For the text-containing cell, return its midpoint in (x, y) coordinate format. 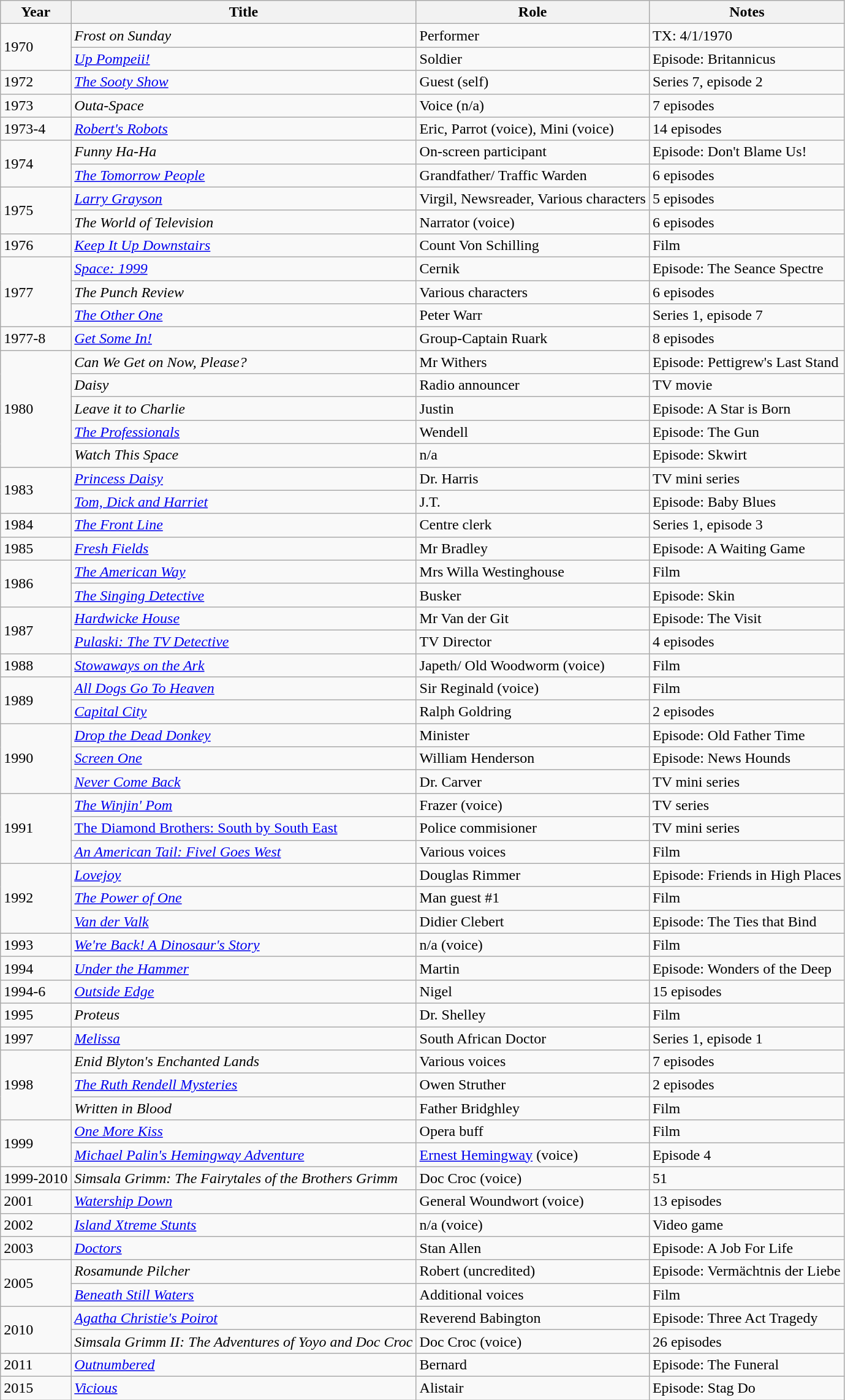
Screen One (244, 759)
15 episodes (746, 991)
Group-Captain Ruark (532, 339)
Episode: Pettigrew's Last Stand (746, 362)
Space: 1999 (244, 268)
Ralph Goldring (532, 712)
1976 (36, 245)
The Professionals (244, 432)
Opera buff (532, 1132)
1983 (36, 490)
The World of Television (244, 222)
Episode: Skin (746, 595)
1974 (36, 164)
4 episodes (746, 641)
Outnumbered (244, 1364)
Fresh Fields (244, 548)
Funny Ha-Ha (244, 152)
1994 (36, 968)
The Diamond Brothers: South by South East (244, 828)
TX: 4/1/1970 (746, 36)
Episode: A Job For Life (746, 1248)
Episode: Vermächtnis der Liebe (746, 1271)
Episode: Skwirt (746, 455)
Mr Van der Git (532, 618)
TV series (746, 805)
Outa-Space (244, 105)
Episode: The Visit (746, 618)
Various characters (532, 292)
Busker (532, 595)
Episode: Don't Blame Us! (746, 152)
1985 (36, 548)
Watership Down (244, 1201)
1991 (36, 828)
Larry Grayson (244, 199)
1972 (36, 82)
Leave it to Charlie (244, 409)
Hardwicke House (244, 618)
Radio announcer (532, 385)
We're Back! A Dinosaur's Story (244, 945)
Count Von Schilling (532, 245)
1970 (36, 47)
1973-4 (36, 129)
Lovejoy (244, 875)
Frazer (voice) (532, 805)
8 episodes (746, 339)
Series 1, episode 7 (746, 316)
The Singing Detective (244, 595)
Martin (532, 968)
1997 (36, 1039)
1990 (36, 759)
Vicious (244, 1388)
Van der Valk (244, 921)
South African Doctor (532, 1039)
Enid Blyton's Enchanted Lands (244, 1062)
Episode: News Hounds (746, 759)
Ernest Hemingway (voice) (532, 1155)
Mr Bradley (532, 548)
The Tomorrow People (244, 175)
Reverend Babington (532, 1318)
1999 (36, 1143)
Mrs Willa Westinghouse (532, 572)
Written in Blood (244, 1108)
The Power of One (244, 898)
1998 (36, 1085)
Episode: The Seance Spectre (746, 268)
1999-2010 (36, 1178)
William Henderson (532, 759)
2005 (36, 1283)
Role (532, 12)
The Ruth Rendell Mysteries (244, 1085)
Voice (n/a) (532, 105)
Bernard (532, 1364)
Soldier (532, 59)
Eric, Parrot (voice), Mini (voice) (532, 129)
26 episodes (746, 1341)
2002 (36, 1225)
J.T. (532, 502)
1977-8 (36, 339)
Outside Edge (244, 991)
1973 (36, 105)
Robert's Robots (244, 129)
Series 1, episode 3 (746, 525)
2001 (36, 1201)
Douglas Rimmer (532, 875)
14 episodes (746, 129)
Police commisioner (532, 828)
Japeth/ Old Woodworm (voice) (532, 665)
The Sooty Show (244, 82)
Episode: A Waiting Game (746, 548)
Narrator (voice) (532, 222)
1987 (36, 630)
1988 (36, 665)
Episode: The Gun (746, 432)
Justin (532, 409)
Episode: Stag Do (746, 1388)
1986 (36, 583)
2010 (36, 1330)
Sir Reginald (voice) (532, 689)
Year (36, 12)
On-screen participant (532, 152)
5 episodes (746, 199)
TV Director (532, 641)
Michael Palin's Hemingway Adventure (244, 1155)
Dr. Shelley (532, 1015)
Owen Struther (532, 1085)
Capital City (244, 712)
Daisy (244, 385)
TV movie (746, 385)
2003 (36, 1248)
Virgil, Newsreader, Various characters (532, 199)
Episode: Old Father Time (746, 735)
All Dogs Go To Heaven (244, 689)
Get Some In! (244, 339)
Proteus (244, 1015)
The Front Line (244, 525)
n/a (532, 455)
The Winjin' Pom (244, 805)
1977 (36, 292)
Never Come Back (244, 782)
Episode: Britannicus (746, 59)
Dr. Carver (532, 782)
Episode: A Star is Born (746, 409)
Pulaski: The TV Detective (244, 641)
One More Kiss (244, 1132)
Wendell (532, 432)
Episode: The Ties that Bind (746, 921)
Tom, Dick and Harriet (244, 502)
Watch This Space (244, 455)
1993 (36, 945)
Additional voices (532, 1295)
Frost on Sunday (244, 36)
Cernik (532, 268)
Man guest #1 (532, 898)
Melissa (244, 1039)
Series 7, episode 2 (746, 82)
Episode 4 (746, 1155)
Father Bridghley (532, 1108)
Video game (746, 1225)
51 (746, 1178)
Stan Allen (532, 1248)
Island Xtreme Stunts (244, 1225)
1980 (36, 409)
Up Pompeii! (244, 59)
Episode: Baby Blues (746, 502)
1989 (36, 700)
Princess Daisy (244, 479)
1975 (36, 210)
Episode: Wonders of the Deep (746, 968)
Peter Warr (532, 316)
Performer (532, 36)
Didier Clebert (532, 921)
Alistair (532, 1388)
Dr. Harris (532, 479)
Mr Withers (532, 362)
Agatha Christie's Poirot (244, 1318)
The American Way (244, 572)
Grandfather/ Traffic Warden (532, 175)
Episode: Friends in High Places (746, 875)
Doctors (244, 1248)
1984 (36, 525)
Simsala Grimm: The Fairytales of the Brothers Grimm (244, 1178)
Robert (uncredited) (532, 1271)
Drop the Dead Donkey (244, 735)
Title (244, 12)
Stowaways on the Ark (244, 665)
Keep It Up Downstairs (244, 245)
Simsala Grimm II: The Adventures of Yoyo and Doc Croc (244, 1341)
Rosamunde Pilcher (244, 1271)
Episode: Three Act Tragedy (746, 1318)
An American Tail: Fivel Goes West (244, 852)
1994-6 (36, 991)
Episode: The Funeral (746, 1364)
2015 (36, 1388)
Guest (self) (532, 82)
1995 (36, 1015)
Notes (746, 12)
The Other One (244, 316)
Can We Get on Now, Please? (244, 362)
Centre clerk (532, 525)
Minister (532, 735)
Series 1, episode 1 (746, 1039)
13 episodes (746, 1201)
1992 (36, 898)
Nigel (532, 991)
2011 (36, 1364)
Under the Hammer (244, 968)
The Punch Review (244, 292)
General Woundwort (voice) (532, 1201)
Beneath Still Waters (244, 1295)
